Capture the cell that displays the provided text and extract its (X, Y) central coordinate. 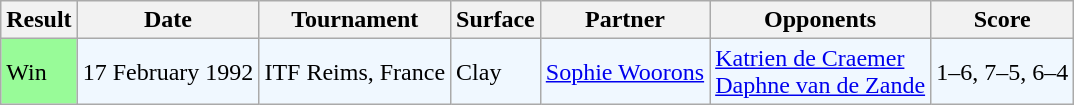
Result (39, 20)
ITF Reims, France (355, 72)
Win (39, 72)
Opponents (820, 20)
Sophie Woorons (624, 72)
1–6, 7–5, 6–4 (1002, 72)
Surface (496, 20)
Katrien de Craemer Daphne van de Zande (820, 72)
Partner (624, 20)
Date (168, 20)
Tournament (355, 20)
Clay (496, 72)
Score (1002, 20)
17 February 1992 (168, 72)
